Determine the [x, y] coordinate at the center of the cell enclosing the given text.  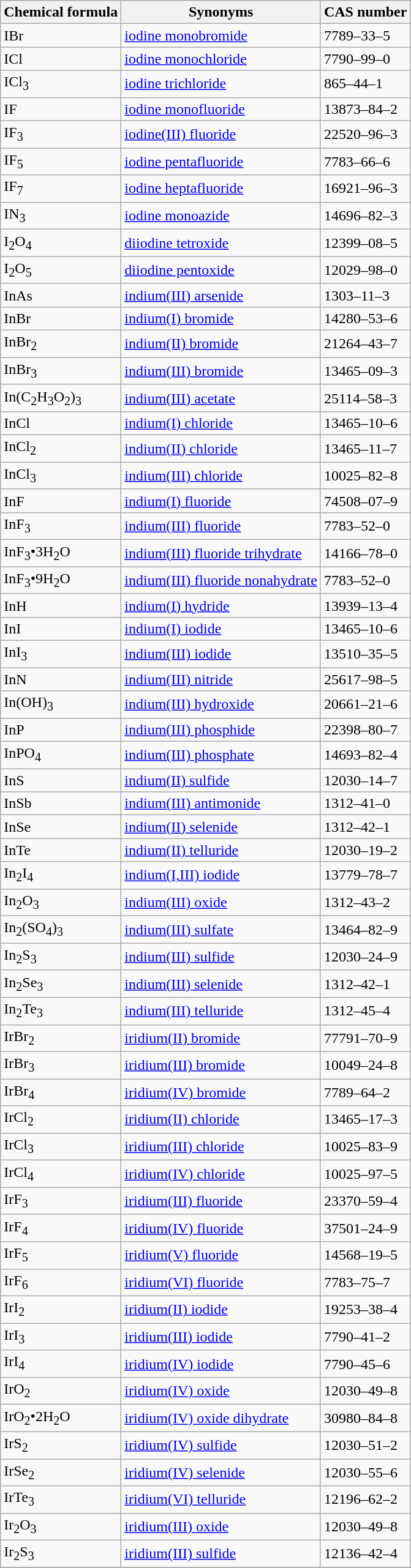
InSb [61, 804]
Ir2S3 [61, 1554]
865–44–1 [365, 84]
iodine monoazide [221, 215]
indium(III) fluoride trihydrate [221, 553]
14568–19–5 [365, 1255]
indium(III) fluoride [221, 526]
iridium(V) fluoride [221, 1255]
indium(III) arsenide [221, 295]
IrCl3 [61, 1146]
13464–82–9 [365, 930]
7783–66–6 [365, 162]
IF [61, 109]
indium(III) bromide [221, 371]
iodine monobromide [221, 35]
74508–07–9 [365, 501]
1312–45–4 [365, 1011]
InSe [61, 827]
InAs [61, 295]
10025–82–8 [365, 476]
iridium(IV) fluoride [221, 1228]
iodine heptafluoride [221, 189]
IrF3 [61, 1201]
indium(II) selenide [221, 827]
iridium(IV) selenide [221, 1473]
IrTe3 [61, 1499]
In2O3 [61, 902]
I2O5 [61, 270]
IrCl4 [61, 1174]
indium(III) phosphate [221, 755]
12136–42–4 [365, 1554]
1312–41–0 [365, 804]
10025–97–5 [365, 1174]
IF7 [61, 189]
IrBr4 [61, 1092]
indium(III) telluride [221, 1011]
12030–55–6 [365, 1473]
14693–82–4 [365, 755]
IF3 [61, 134]
iodine(III) fluoride [221, 134]
InI [61, 629]
iridium(IV) sulfide [221, 1445]
25617–98–5 [365, 679]
I2O4 [61, 243]
13465–17–3 [365, 1119]
IrS2 [61, 1445]
13873–84–2 [365, 109]
ICl3 [61, 84]
In2S3 [61, 957]
iridium(IV) bromide [221, 1092]
indium(III) fluoride nonahydrate [221, 580]
13510–35–5 [365, 654]
indium(I) fluoride [221, 501]
21264–43–7 [365, 344]
indium(III) phosphide [221, 730]
7790–45–6 [365, 1364]
16921–96–3 [365, 189]
13465–09–3 [365, 371]
IrF4 [61, 1228]
IrBr2 [61, 1038]
indium(II) sulfide [221, 780]
12029–98–0 [365, 270]
iridium(IV) chloride [221, 1174]
77791–70–9 [365, 1038]
19253–38–4 [365, 1309]
indium(III) iodide [221, 654]
12030–24–9 [365, 957]
InCl3 [61, 476]
1312–43–2 [365, 902]
indium(II) telluride [221, 850]
13779–78–7 [365, 875]
IrO2 [61, 1391]
IrF6 [61, 1282]
indium(II) chloride [221, 449]
iridium(III) chloride [221, 1146]
23370–59–4 [365, 1201]
indium(I) chloride [221, 424]
In(C2H3O2)3 [61, 398]
IN3 [61, 215]
13939–13–4 [365, 605]
indium(I,III) iodide [221, 875]
iridium(II) iodide [221, 1309]
7789–33–5 [365, 35]
In2Te3 [61, 1011]
CAS number [365, 12]
In2(SO4)3 [61, 930]
12030–51–2 [365, 1445]
indium(I) bromide [221, 318]
Ir2O3 [61, 1526]
7790–99–0 [365, 59]
1303–11–3 [365, 295]
12030–19–2 [365, 850]
indium(II) bromide [221, 344]
indium(I) iodide [221, 629]
IF5 [61, 162]
iridium(III) sulfide [221, 1554]
37501–24–9 [365, 1228]
indium(III) hydroxide [221, 704]
IrSe2 [61, 1473]
InCl [61, 424]
iridium(III) fluoride [221, 1201]
InF3 [61, 526]
Synonyms [221, 12]
IrI4 [61, 1364]
InS [61, 780]
14280–53–6 [365, 318]
10049–24–8 [365, 1065]
30980–84–8 [365, 1418]
InBr2 [61, 344]
indium(III) sulfide [221, 957]
iridium(VI) telluride [221, 1499]
iodine monochloride [221, 59]
In(OH)3 [61, 704]
diiodine pentoxide [221, 270]
InF3•3H2O [61, 553]
In2I4 [61, 875]
IrI2 [61, 1309]
Chemical formula [61, 12]
iridium(III) bromide [221, 1065]
20661–21–6 [365, 704]
10025–83–9 [365, 1146]
indium(III) oxide [221, 902]
IrBr3 [61, 1065]
IrCl2 [61, 1119]
iridium(IV) oxide dihydrate [221, 1418]
InCl2 [61, 449]
iridium(II) bromide [221, 1038]
InF [61, 501]
22520–96–3 [365, 134]
InN [61, 679]
7783–75–7 [365, 1282]
InBr [61, 318]
IrO2•2H2O [61, 1418]
iodine trichloride [221, 84]
InBr3 [61, 371]
In2Se3 [61, 984]
7790–41–2 [365, 1337]
diiodine tetroxide [221, 243]
InPO4 [61, 755]
22398–80–7 [365, 730]
12399–08–5 [365, 243]
12196–62–2 [365, 1499]
indium(III) antimonide [221, 804]
indium(I) hydride [221, 605]
iridium(VI) fluoride [221, 1282]
iodine pentafluoride [221, 162]
iridium(IV) oxide [221, 1391]
iridium(II) chloride [221, 1119]
InTe [61, 850]
iridium(IV) iodide [221, 1364]
ICl [61, 59]
indium(III) chloride [221, 476]
InP [61, 730]
7789–64–2 [365, 1092]
13465–11–7 [365, 449]
12030–14–7 [365, 780]
IrI3 [61, 1337]
indium(III) acetate [221, 398]
InH [61, 605]
iodine monofluoride [221, 109]
IrF5 [61, 1255]
iridium(III) oxide [221, 1526]
indium(III) selenide [221, 984]
14696–82–3 [365, 215]
indium(III) sulfate [221, 930]
indium(III) nitride [221, 679]
InI3 [61, 654]
IBr [61, 35]
14166–78–0 [365, 553]
25114–58–3 [365, 398]
iridium(III) iodide [221, 1337]
InF3•9H2O [61, 580]
